Locate the cell with the specified text and output its [X, Y] center coordinate. 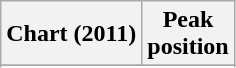
Peakposition [188, 34]
Chart (2011) [72, 34]
